Return [X, Y] of the center of cell containing provided text 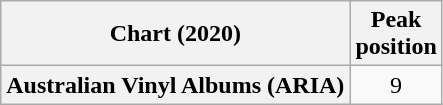
Australian Vinyl Albums (ARIA) [176, 85]
Peakposition [396, 34]
9 [396, 85]
Chart (2020) [176, 34]
